Return the [x, y] coordinate for the center point of the cell that contains the specified text.  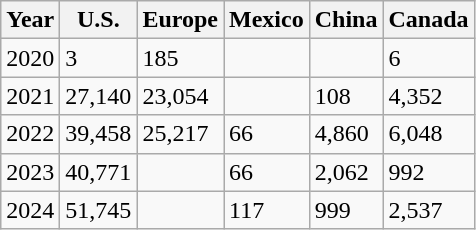
6,048 [428, 134]
Europe [180, 20]
4,860 [346, 134]
6 [428, 58]
2020 [30, 58]
2,537 [428, 210]
25,217 [180, 134]
51,745 [98, 210]
992 [428, 172]
2022 [30, 134]
117 [267, 210]
2,062 [346, 172]
27,140 [98, 96]
4,352 [428, 96]
China [346, 20]
2021 [30, 96]
23,054 [180, 96]
108 [346, 96]
39,458 [98, 134]
U.S. [98, 20]
Mexico [267, 20]
999 [346, 210]
Canada [428, 20]
40,771 [98, 172]
Year [30, 20]
2024 [30, 210]
185 [180, 58]
2023 [30, 172]
3 [98, 58]
